Find where the given text appears and provide that cell's center as [X, Y] coordinate. 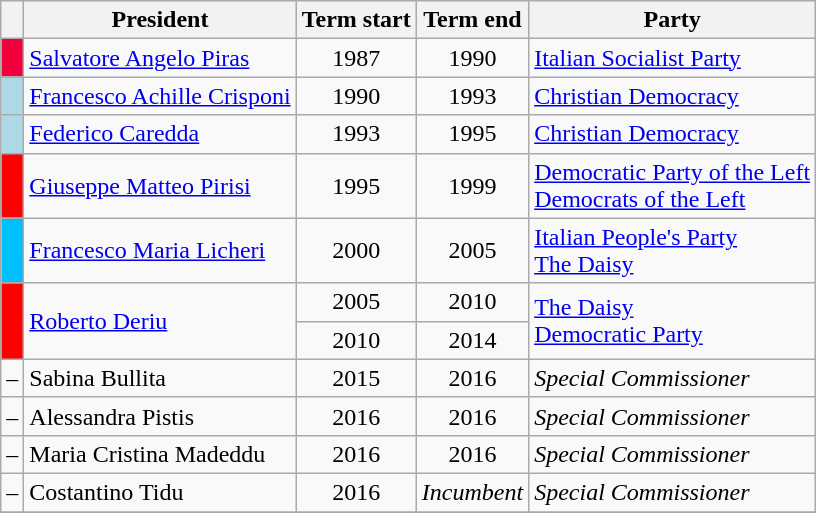
1999 [472, 186]
Costantino Tidu [160, 492]
2000 [356, 250]
Incumbent [472, 492]
Giuseppe Matteo Pirisi [160, 186]
The DaisyDemocratic Party [672, 321]
2015 [356, 378]
Maria Cristina Madeddu [160, 454]
Term end [472, 20]
Italian People's PartyThe Daisy [672, 250]
Alessandra Pistis [160, 416]
Sabina Bullita [160, 378]
Roberto Deriu [160, 321]
Francesco Maria Licheri [160, 250]
Salvatore Angelo Piras [160, 58]
President [160, 20]
Federico Caredda [160, 134]
Francesco Achille Crisponi [160, 96]
1987 [356, 58]
Term start [356, 20]
Democratic Party of the LeftDemocrats of the Left [672, 186]
2014 [472, 340]
Italian Socialist Party [672, 58]
Party [672, 20]
